Capture the cell that displays the provided text and extract its [x, y] central coordinate. 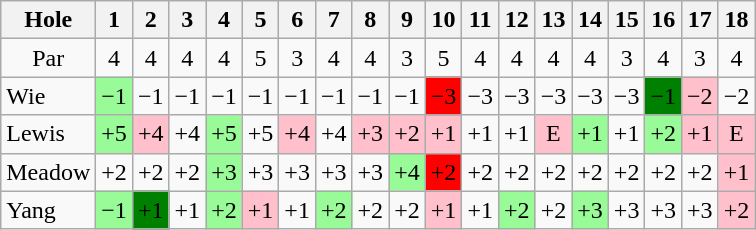
10 [444, 20]
6 [298, 20]
1 [114, 20]
16 [664, 20]
Lewis [48, 134]
2 [150, 20]
14 [590, 20]
11 [480, 20]
15 [626, 20]
12 [516, 20]
Hole [48, 20]
13 [554, 20]
18 [736, 20]
Wie [48, 96]
17 [700, 20]
8 [370, 20]
Yang [48, 210]
Par [48, 58]
9 [408, 20]
7 [334, 20]
Meadow [48, 172]
